Provide the [X, Y] coordinate of the cell's center where the given text is located.  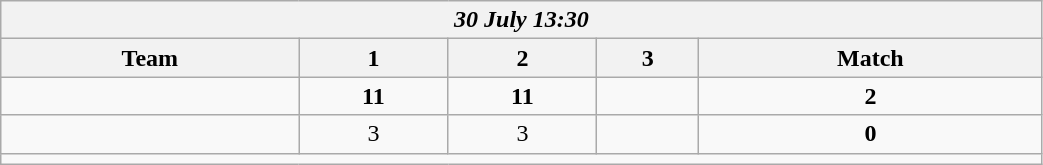
Match [870, 58]
1 [374, 58]
0 [870, 134]
30 July 13:30 [522, 20]
Team [150, 58]
